Search for the cell housing the specified text and yield its [x, y] center coordinate. 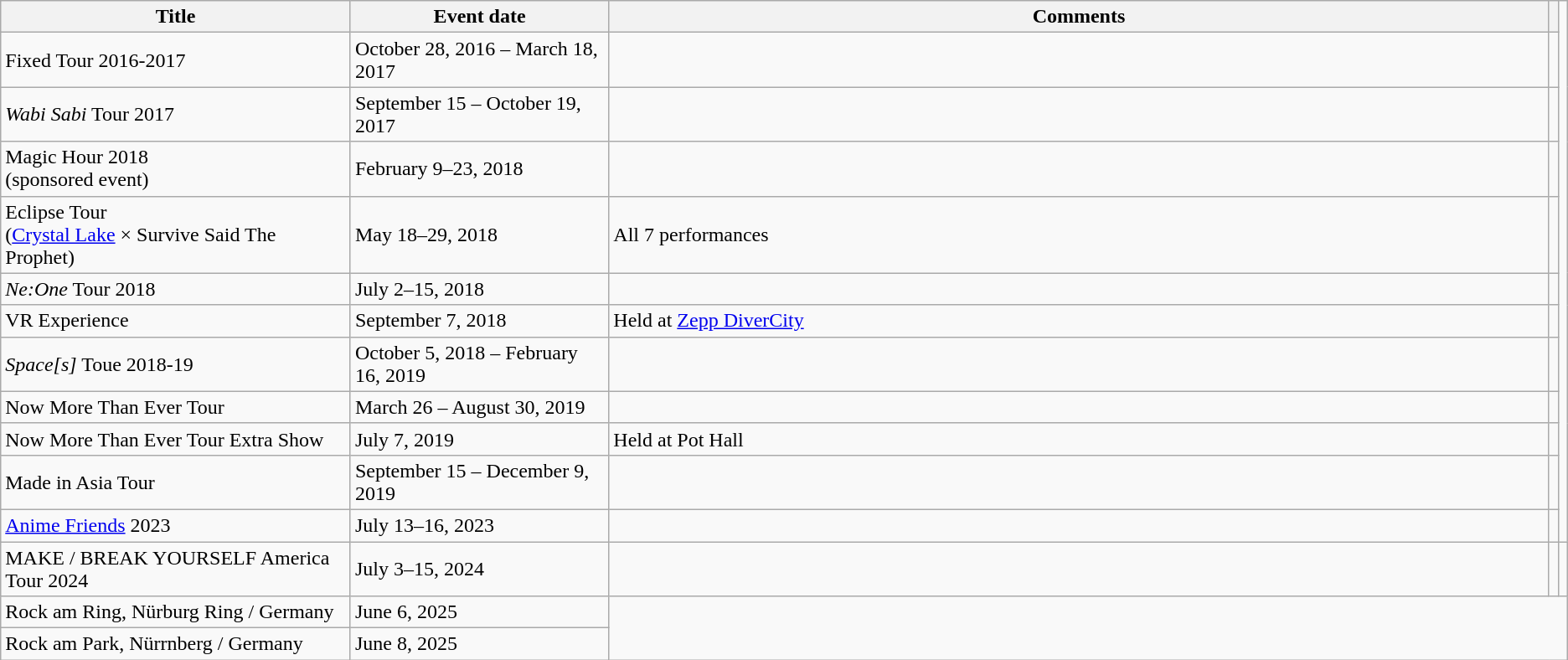
Eclipse Tour(Crystal Lake × Survive Said The Prophet) [176, 235]
March 26 – August 30, 2019 [479, 407]
Comments [1079, 17]
Wabi Sabi Tour 2017 [176, 114]
June 8, 2025 [479, 644]
September 15 – December 9, 2019 [479, 482]
All 7 performances [1079, 235]
October 5, 2018 – February 16, 2019 [479, 364]
Title [176, 17]
Made in Asia Tour [176, 482]
Held at Pot Hall [1079, 439]
Event date [479, 17]
July 3–15, 2024 [479, 568]
Space[s] Toue 2018-19 [176, 364]
June 6, 2025 [479, 612]
MAKE / BREAK YOURSELF America Tour 2024 [176, 568]
September 7, 2018 [479, 321]
July 2–15, 2018 [479, 289]
May 18–29, 2018 [479, 235]
Now More Than Ever Tour Extra Show [176, 439]
July 7, 2019 [479, 439]
Rock am Ring, Nürburg Ring / Germany [176, 612]
October 28, 2016 – March 18, 2017 [479, 60]
Rock am Park, Nürrnberg / Germany [176, 644]
Anime Friends 2023 [176, 525]
VR Experience [176, 321]
February 9–23, 2018 [479, 169]
September 15 – October 19, 2017 [479, 114]
Ne:One Tour 2018 [176, 289]
Now More Than Ever Tour [176, 407]
Fixed Tour 2016-2017 [176, 60]
July 13–16, 2023 [479, 525]
Held at Zepp DiverCity [1079, 321]
Magic Hour 2018(sponsored event) [176, 169]
